Detect which cell encompasses the target text, then output its [X, Y] center coordinate. 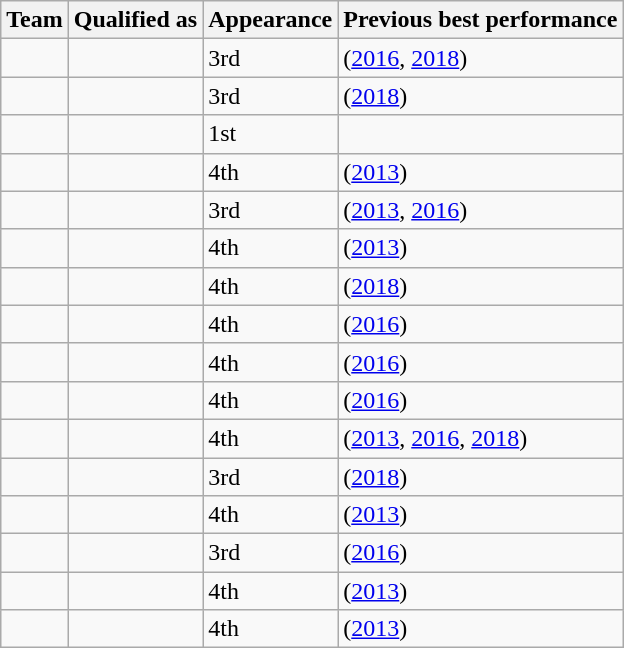
Previous best performance [480, 20]
1st [270, 134]
Appearance [270, 20]
(2016, 2018) [480, 58]
(2013, 2016) [480, 210]
Team [35, 20]
Qualified as [135, 20]
(2013, 2016, 2018) [480, 438]
